Return the [x, y] coordinate for the center point of the cell that contains the specified text.  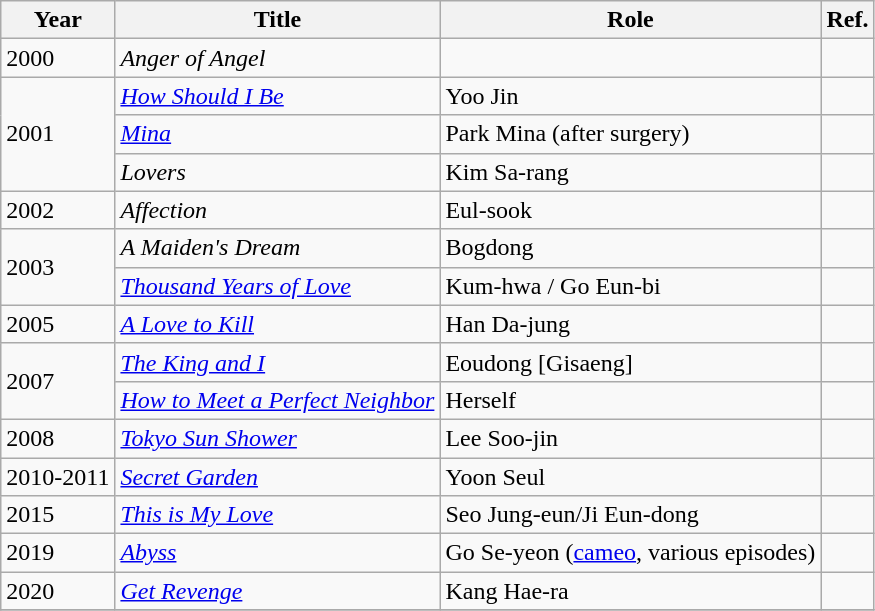
2002 [58, 210]
Bogdong [630, 248]
Year [58, 20]
This is My Love [278, 515]
Role [630, 20]
Go Se-yeon (cameo, various episodes) [630, 553]
The King and I [278, 362]
Seo Jung-eun/Ji Eun-dong [630, 515]
2007 [58, 381]
Affection [278, 210]
Yoo Jin [630, 96]
Thousand Years of Love [278, 286]
Lovers [278, 172]
A Maiden's Dream [278, 248]
Kang Hae-ra [630, 591]
2000 [58, 58]
2020 [58, 591]
Kum-hwa / Go Eun-bi [630, 286]
Anger of Angel [278, 58]
Eoudong [Gisaeng] [630, 362]
Ref. [848, 20]
Eul-sook [630, 210]
2005 [58, 324]
2008 [58, 438]
Mina [278, 134]
Get Revenge [278, 591]
How to Meet a Perfect Neighbor [278, 400]
2015 [58, 515]
Abyss [278, 553]
2010-2011 [58, 477]
2019 [58, 553]
Lee Soo-jin [630, 438]
Han Da-jung [630, 324]
Yoon Seul [630, 477]
Herself [630, 400]
2001 [58, 134]
A Love to Kill [278, 324]
Kim Sa-rang [630, 172]
Secret Garden [278, 477]
Title [278, 20]
2003 [58, 267]
How Should I Be [278, 96]
Park Mina (after surgery) [630, 134]
Tokyo Sun Shower [278, 438]
